Pinpoint the cell where the given text exists, returning its [x, y] midpoint coordinate. 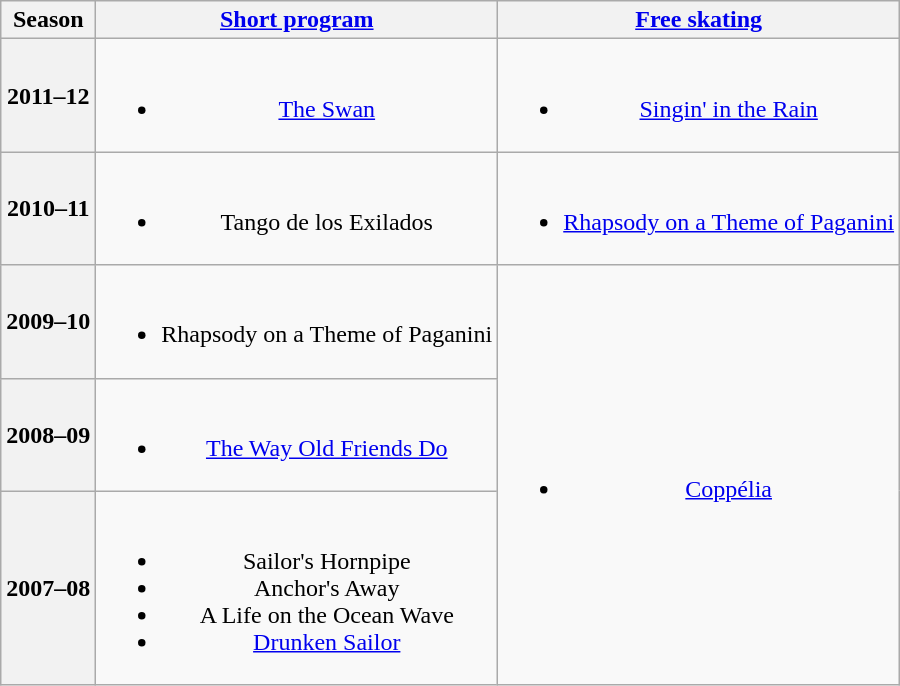
2009–10 [48, 322]
2007–08 [48, 588]
Free skating [699, 20]
2008–09 [48, 434]
2010–11 [48, 208]
Season [48, 20]
Singin' in the Rain [699, 96]
Sailor's HornpipeAnchor's AwayA Life on the Ocean WaveDrunken Sailor [297, 588]
The Swan [297, 96]
2011–12 [48, 96]
Coppélia [699, 475]
Tango de los Exilados [297, 208]
Short program [297, 20]
The Way Old Friends Do [297, 434]
